Locate the cell with the specified text and output its (X, Y) center coordinate. 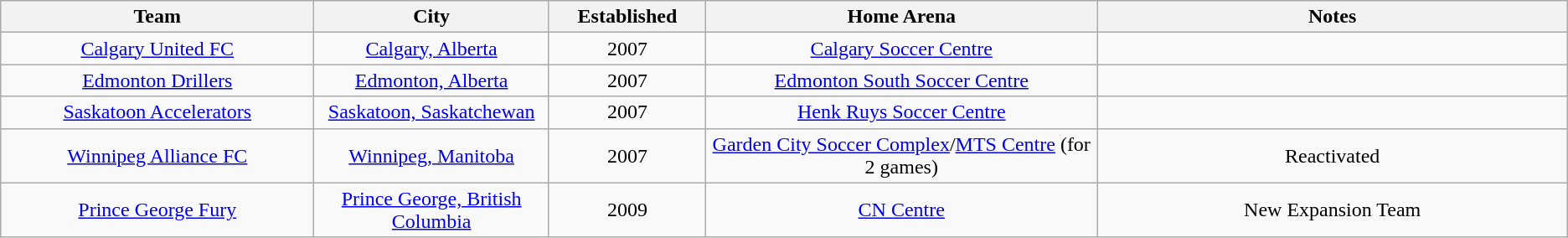
Established (627, 17)
Home Arena (901, 17)
Prince George Fury (157, 210)
2009 (627, 210)
Calgary Soccer Centre (901, 49)
Calgary United FC (157, 49)
Prince George, British Columbia (432, 210)
City (432, 17)
Saskatoon, Saskatchewan (432, 112)
Edmonton, Alberta (432, 80)
Winnipeg, Manitoba (432, 156)
Edmonton Drillers (157, 80)
Reactivated (1332, 156)
Henk Ruys Soccer Centre (901, 112)
Edmonton South Soccer Centre (901, 80)
Saskatoon Accelerators (157, 112)
Team (157, 17)
CN Centre (901, 210)
Calgary, Alberta (432, 49)
Notes (1332, 17)
Garden City Soccer Complex/MTS Centre (for 2 games) (901, 156)
New Expansion Team (1332, 210)
Winnipeg Alliance FC (157, 156)
